Extract the [X, Y] coordinate from the center of the cell holding the provided text.  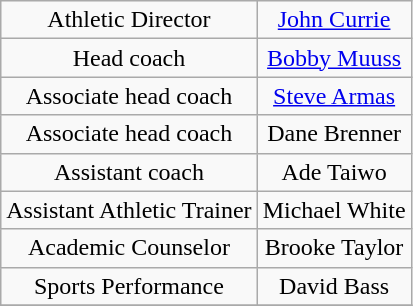
Ade Taiwo [334, 172]
Athletic Director [129, 20]
David Bass [334, 286]
Assistant Athletic Trainer [129, 210]
Assistant coach [129, 172]
Michael White [334, 210]
Bobby Muuss [334, 58]
Academic Counselor [129, 248]
Steve Armas [334, 96]
Brooke Taylor [334, 248]
Sports Performance [129, 286]
Head coach [129, 58]
John Currie [334, 20]
Dane Brenner [334, 134]
